Scan for the cell matching the given text and deliver its [x, y] coordinate at center. 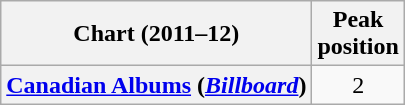
Chart (2011–12) [156, 34]
2 [358, 85]
Canadian Albums (Billboard) [156, 85]
Peakposition [358, 34]
